Detect which cell encompasses the target text, then output its (x, y) center coordinate. 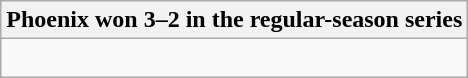
Phoenix won 3–2 in the regular-season series (234, 20)
